Return [X, Y] of the center of cell containing provided text 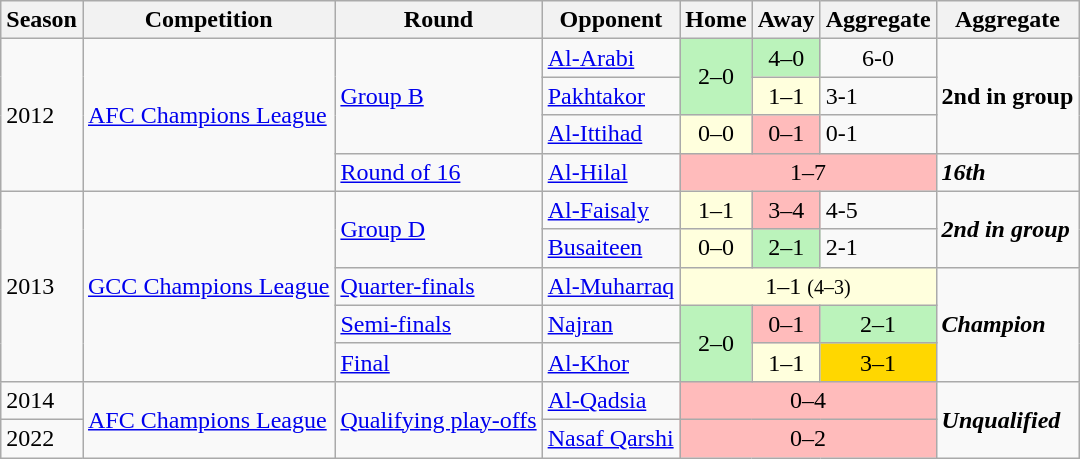
6-0 [878, 58]
Unqualified [1008, 419]
Najran [611, 324]
Season [42, 20]
3-1 [878, 96]
Group D [438, 229]
GCC Champions League [208, 286]
Al-Ittihad [611, 134]
Pakhtakor [611, 96]
1–7 [808, 172]
Group B [438, 96]
2-1 [878, 248]
Away [786, 20]
3–4 [786, 210]
2014 [42, 400]
Semi-finals [438, 324]
0–2 [808, 438]
Al-Faisaly [611, 210]
4-5 [878, 210]
Home [716, 20]
2022 [42, 438]
Nasaf Qarshi [611, 438]
4–0 [786, 58]
Round of 16 [438, 172]
16th [1008, 172]
Competition [208, 20]
Champion [1008, 324]
0–4 [808, 400]
Final [438, 362]
2012 [42, 115]
Qualifying play-offs [438, 419]
1–1 (4–3) [808, 286]
Al-Qadsia [611, 400]
Quarter-finals [438, 286]
Al-Arabi [611, 58]
Opponent [611, 20]
Busaiteen [611, 248]
3–1 [878, 362]
Al-Muharraq [611, 286]
2013 [42, 286]
Al-Khor [611, 362]
Al-Hilal [611, 172]
Round [438, 20]
0-1 [878, 134]
